For the text-containing cell, return its midpoint in (X, Y) coordinate format. 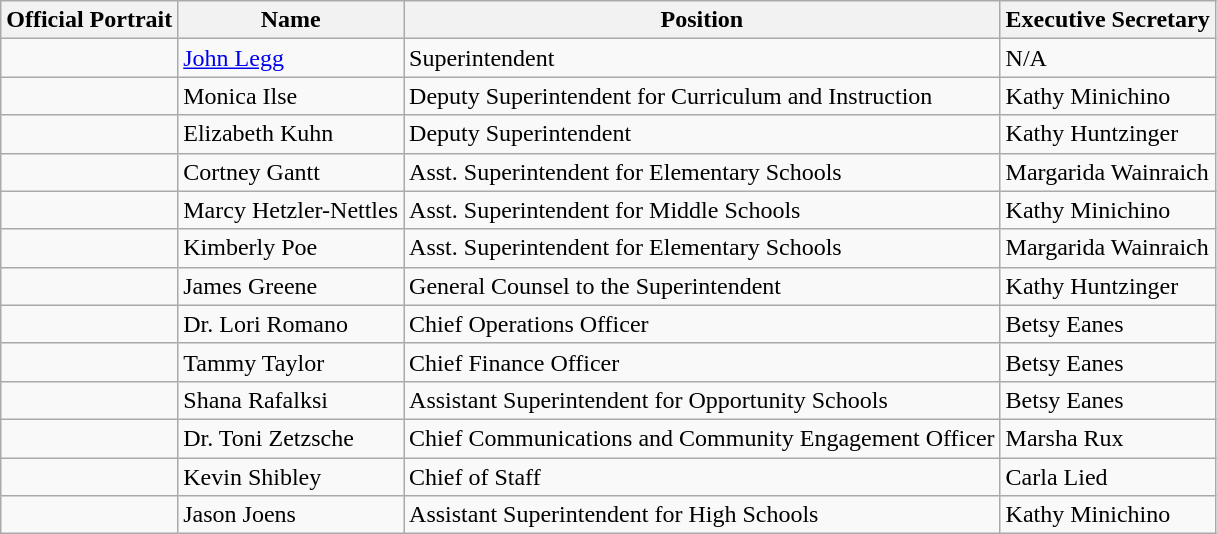
Carla Lied (1108, 477)
Monica Ilse (291, 96)
Chief Finance Officer (702, 362)
Deputy Superintendent (702, 134)
Chief Operations Officer (702, 324)
Chief Communications and Community Engagement Officer (702, 438)
James Greene (291, 286)
Position (702, 20)
Executive Secretary (1108, 20)
Tammy Taylor (291, 362)
Kimberly Poe (291, 248)
Deputy Superintendent for Curriculum and Instruction (702, 96)
Shana Rafalksi (291, 400)
Marsha Rux (1108, 438)
Jason Joens (291, 515)
Kevin Shibley (291, 477)
Assistant Superintendent for Opportunity Schools (702, 400)
John Legg (291, 58)
Dr. Lori Romano (291, 324)
Chief of Staff (702, 477)
Cortney Gantt (291, 172)
Elizabeth Kuhn (291, 134)
Assistant Superintendent for High Schools (702, 515)
General Counsel to the Superintendent (702, 286)
Dr. Toni Zetzsche (291, 438)
Official Portrait (90, 20)
N/A (1108, 58)
Superintendent (702, 58)
Marcy Hetzler-Nettles (291, 210)
Name (291, 20)
Asst. Superintendent for Middle Schools (702, 210)
